Find where the given text appears and provide that cell's center as [x, y] coordinate. 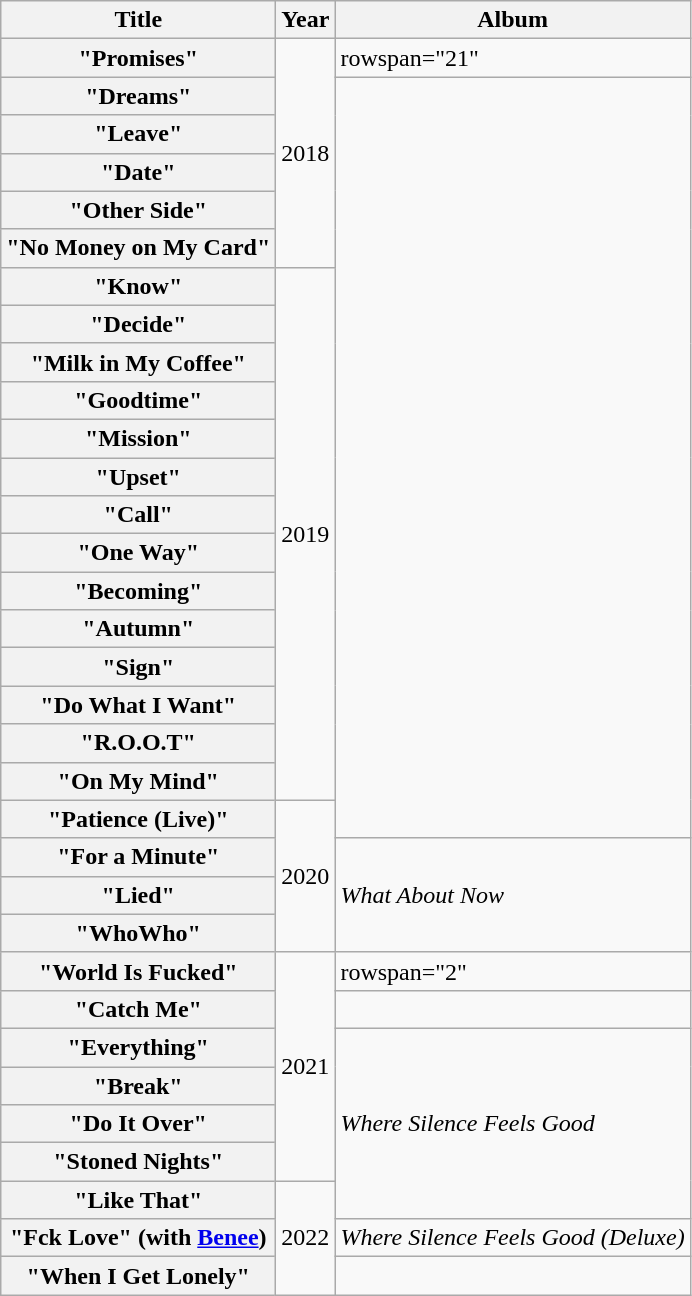
Where Silence Feels Good (Deluxe) [512, 1238]
"Mission" [138, 438]
"Catch Me" [138, 1009]
"No Money on My Card" [138, 248]
Title [138, 20]
"Do It Over" [138, 1124]
"Milk in My Coffee" [138, 362]
"R.O.O.T" [138, 743]
What About Now [512, 895]
"Call" [138, 515]
"Everything" [138, 1047]
"Upset" [138, 477]
"Stoned Nights" [138, 1162]
"Becoming" [138, 591]
"Fck Love" (with Benee) [138, 1238]
"Leave" [138, 134]
"For a Minute" [138, 857]
"Do What I Want" [138, 705]
"Other Side" [138, 210]
"Decide" [138, 324]
"One Way" [138, 553]
2021 [306, 1066]
"Sign" [138, 667]
rowspan="2" [512, 971]
Year [306, 20]
"Promises" [138, 58]
"WhoWho" [138, 933]
Where Silence Feels Good [512, 1123]
"Lied" [138, 895]
"Break" [138, 1085]
"Date" [138, 172]
"Know" [138, 286]
2018 [306, 153]
"Dreams" [138, 96]
"Like That" [138, 1200]
"World Is Fucked" [138, 971]
"Patience (Live)" [138, 819]
Album [512, 20]
2022 [306, 1238]
"When I Get Lonely" [138, 1276]
2019 [306, 534]
rowspan="21" [512, 58]
"On My Mind" [138, 781]
2020 [306, 876]
"Autumn" [138, 629]
"Goodtime" [138, 400]
